From the cell containing the given text, extract its center point as (X, Y) coordinate. 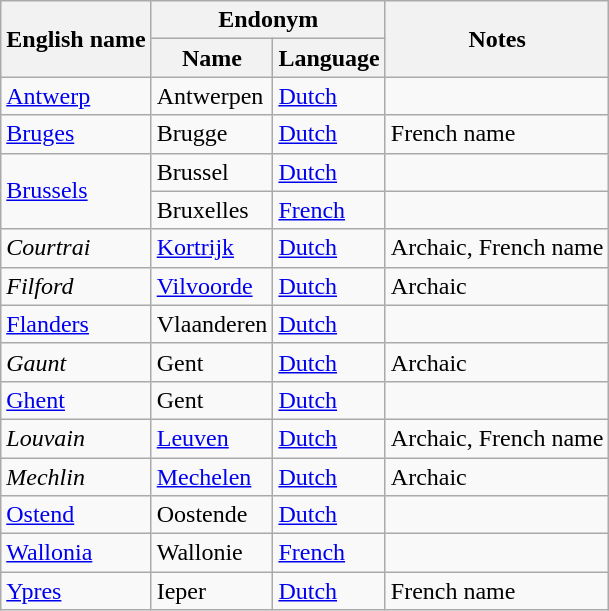
Filford (76, 286)
Kortrijk (212, 248)
Ghent (76, 400)
Ypres (76, 591)
Courtrai (76, 248)
Ieper (212, 591)
Flanders (76, 324)
Bruges (76, 134)
Ostend (76, 515)
Oostende (212, 515)
Bruxelles (212, 210)
Gaunt (76, 362)
Leuven (212, 438)
Brussel (212, 172)
Wallonie (212, 553)
Antwerp (76, 96)
Vlaanderen (212, 324)
English name (76, 39)
Notes (497, 39)
Louvain (76, 438)
Wallonia (76, 553)
Endonym (268, 20)
Antwerpen (212, 96)
Brugge (212, 134)
Vilvoorde (212, 286)
Name (212, 58)
Mechelen (212, 477)
Language (329, 58)
Brussels (76, 191)
Mechlin (76, 477)
